Locate the cell with the specified text and output its (x, y) center coordinate. 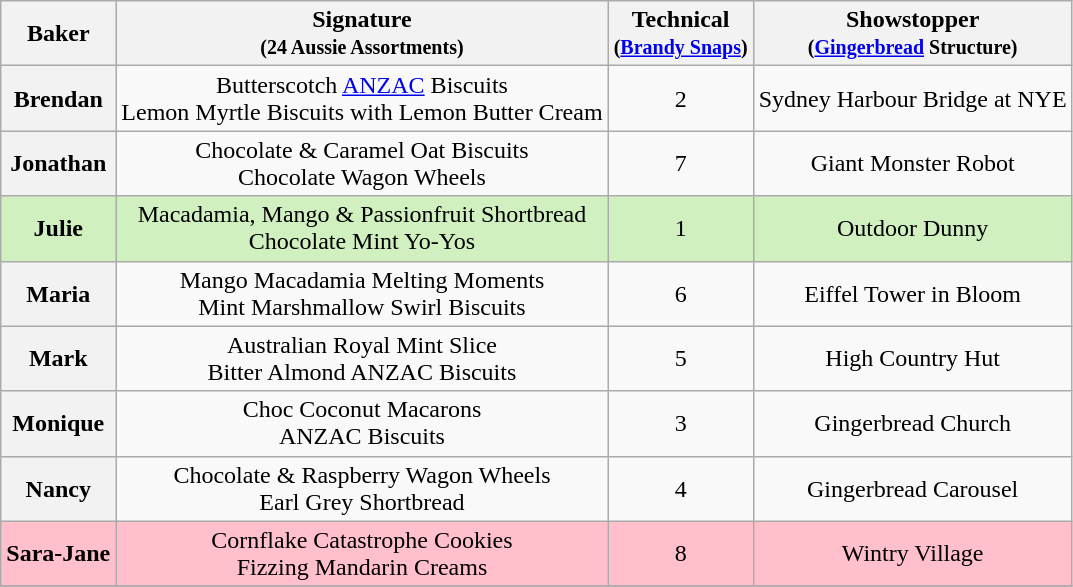
7 (680, 164)
Cornflake Catastrophe CookiesFizzing Mandarin Creams (362, 554)
3 (680, 424)
Gingerbread Carousel (912, 488)
Sydney Harbour Bridge at NYE (912, 98)
High Country Hut (912, 358)
Giant Monster Robot (912, 164)
8 (680, 554)
Chocolate & Raspberry Wagon WheelsEarl Grey Shortbread (362, 488)
2 (680, 98)
Choc Coconut MacaronsANZAC Biscuits (362, 424)
4 (680, 488)
Butterscotch ANZAC BiscuitsLemon Myrtle Biscuits with Lemon Butter Cream (362, 98)
1 (680, 228)
Maria (58, 294)
Jonathan (58, 164)
Showstopper(Gingerbread Structure) (912, 34)
Technical(Brandy Snaps) (680, 34)
Julie (58, 228)
Mango Macadamia Melting MomentsMint Marshmallow Swirl Biscuits (362, 294)
Chocolate & Caramel Oat BiscuitsChocolate Wagon Wheels (362, 164)
6 (680, 294)
Wintry Village (912, 554)
Eiffel Tower in Bloom (912, 294)
Mark (58, 358)
Brendan (58, 98)
5 (680, 358)
Sara-Jane (58, 554)
Monique (58, 424)
Outdoor Dunny (912, 228)
Macadamia, Mango & Passionfruit ShortbreadChocolate Mint Yo-Yos (362, 228)
Gingerbread Church (912, 424)
Baker (58, 34)
Signature(24 Aussie Assortments) (362, 34)
Nancy (58, 488)
Australian Royal Mint SliceBitter Almond ANZAC Biscuits (362, 358)
